Determine the (x, y) coordinate at the center of the cell enclosing the given text.  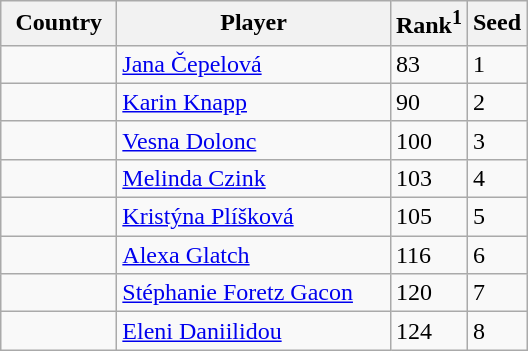
3 (496, 140)
120 (428, 293)
6 (496, 255)
100 (428, 140)
Eleni Daniilidou (254, 331)
5 (496, 217)
103 (428, 178)
8 (496, 331)
Karin Knapp (254, 102)
Jana Čepelová (254, 64)
Melinda Czink (254, 178)
Seed (496, 24)
Rank1 (428, 24)
Player (254, 24)
1 (496, 64)
Vesna Dolonc (254, 140)
90 (428, 102)
124 (428, 331)
116 (428, 255)
Alexa Glatch (254, 255)
Stéphanie Foretz Gacon (254, 293)
Kristýna Plíšková (254, 217)
4 (496, 178)
105 (428, 217)
83 (428, 64)
7 (496, 293)
2 (496, 102)
Country (59, 24)
